Pinpoint the cell where the given text exists, returning its [X, Y] midpoint coordinate. 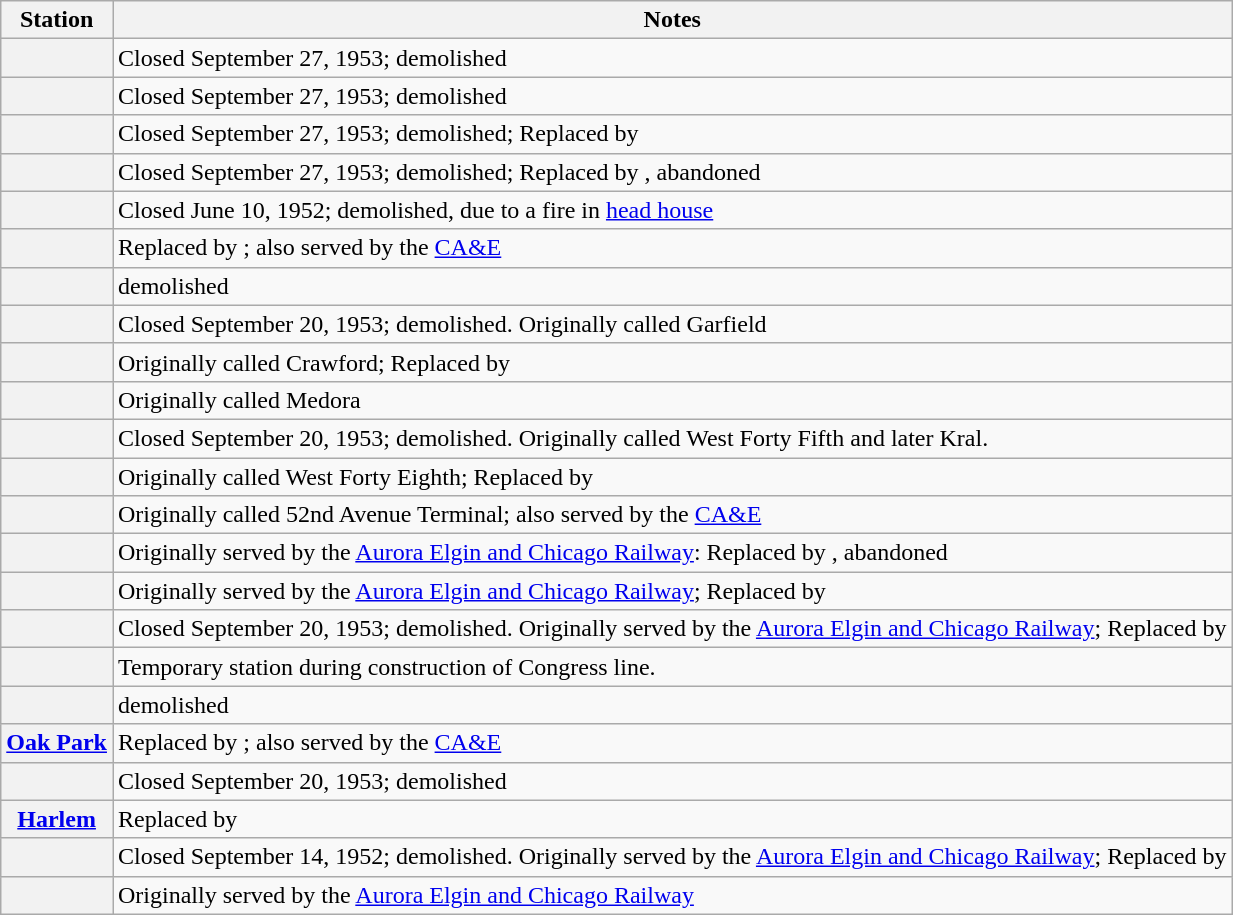
Originally served by the Aurora Elgin and Chicago Railway; Replaced by [672, 591]
Notes [672, 20]
Originally called West Forty Eighth; Replaced by [672, 477]
Closed September 27, 1953; demolished; Replaced by [672, 134]
Originally called Crawford; Replaced by [672, 362]
Oak Park [57, 743]
Closed September 20, 1953; demolished [672, 781]
Closed September 20, 1953; demolished. Originally called Garfield [672, 324]
Closed September 20, 1953; demolished. Originally called West Forty Fifth and later Kral. [672, 438]
Replaced by [672, 819]
Originally called Medora [672, 400]
Closed September 27, 1953; demolished; Replaced by , abandoned [672, 172]
Temporary station during construction of Congress line. [672, 667]
Originally served by the Aurora Elgin and Chicago Railway: Replaced by , abandoned [672, 553]
Closed September 14, 1952; demolished. Originally served by the Aurora Elgin and Chicago Railway; Replaced by [672, 857]
Closed June 10, 1952; demolished, due to a fire in head house [672, 210]
Closed September 20, 1953; demolished. Originally served by the Aurora Elgin and Chicago Railway; Replaced by [672, 629]
Station [57, 20]
Originally served by the Aurora Elgin and Chicago Railway [672, 895]
Harlem [57, 819]
Originally called 52nd Avenue Terminal; also served by the CA&E [672, 515]
